Extract the (X, Y) coordinate from the center of the cell holding the provided text.  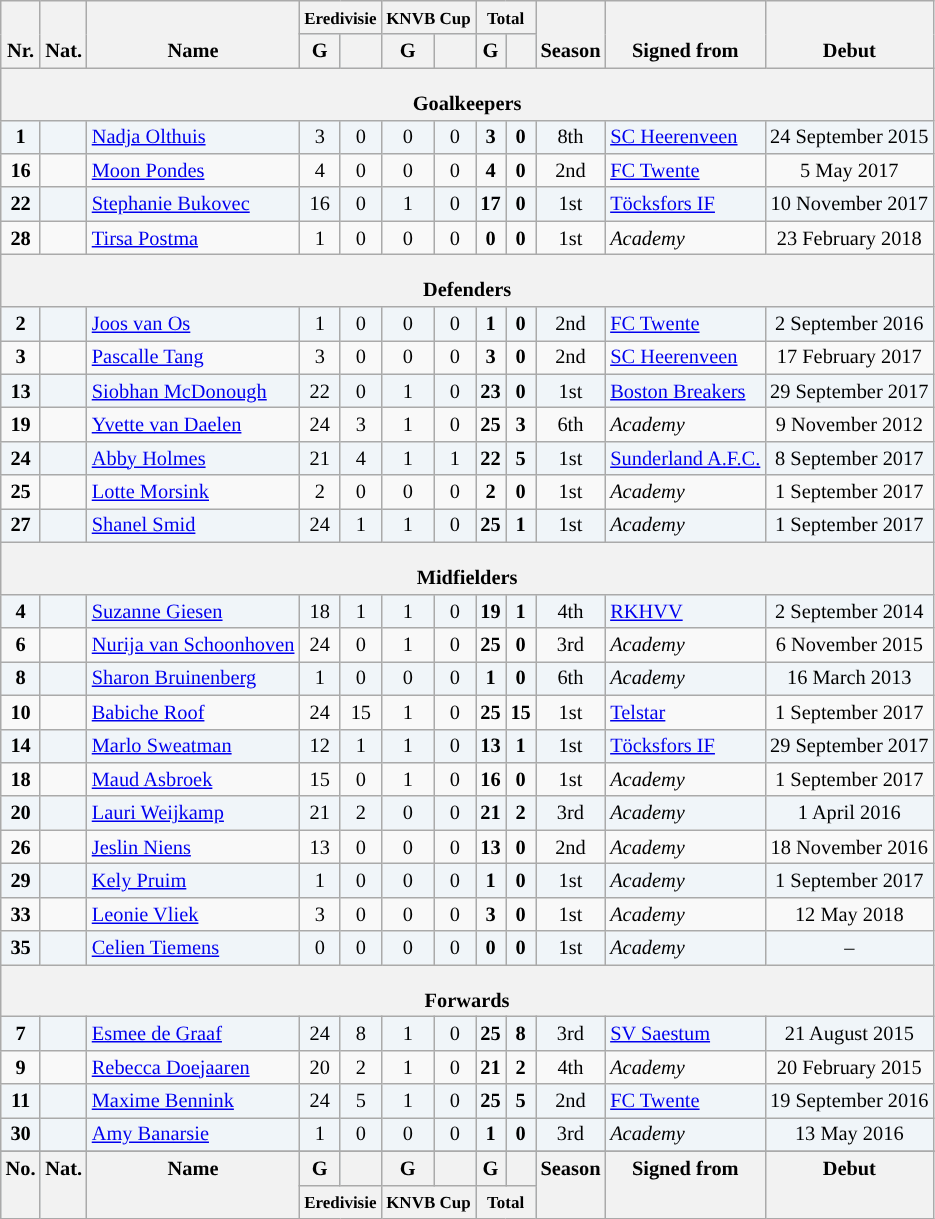
2 September 2014 (849, 611)
12 May 2018 (849, 914)
Jeslin Niens (193, 847)
6 (21, 645)
20 February 2015 (849, 1067)
Siobhan McDonough (193, 391)
Suzanne Giesen (193, 611)
Nr. (21, 34)
2 September 2016 (849, 323)
27 (21, 525)
1 April 2016 (849, 813)
Joos van Os (193, 323)
– (849, 948)
35 (21, 948)
5 May 2017 (849, 170)
7 (21, 1033)
21 August 2015 (849, 1033)
Pascalle Tang (193, 357)
28 (21, 238)
Abby Holmes (193, 458)
Leonie Vliek (193, 914)
13 May 2016 (849, 1134)
Forwards (468, 990)
Lauri Weijkamp (193, 813)
SV Saestum (685, 1033)
29 (21, 880)
8 September 2017 (849, 458)
17 (491, 204)
23 (491, 391)
Goalkeepers (468, 94)
Lotte Morsink (193, 492)
10 (21, 712)
Kely Pruim (193, 880)
11 (21, 1101)
Shanel Smid (193, 525)
Moon Pondes (193, 170)
6 November 2015 (849, 645)
26 (21, 847)
33 (21, 914)
Sharon Bruinenberg (193, 678)
12 (320, 746)
Amy Banarsie (193, 1134)
Telstar (685, 712)
Rebecca Doejaaren (193, 1067)
14 (21, 746)
Celien Tiemens (193, 948)
Babiche Roof (193, 712)
Maxime Bennink (193, 1101)
9 November 2012 (849, 424)
Tirsa Postma (193, 238)
Boston Breakers (685, 391)
30 (21, 1134)
19 September 2016 (849, 1101)
16 March 2013 (849, 678)
Yvette van Daelen (193, 424)
Midfielders (468, 568)
23 February 2018 (849, 238)
17 February 2017 (849, 357)
RKHVV (685, 611)
Marlo Sweatman (193, 746)
10 November 2017 (849, 204)
Defenders (468, 280)
Sunderland A.F.C. (685, 458)
No. (21, 1184)
18 November 2016 (849, 847)
9 (21, 1067)
Esmee de Graaf (193, 1033)
Nadja Olthuis (193, 137)
Nurija van Schoonhoven (193, 645)
24 September 2015 (849, 137)
8th (571, 137)
Maud Asbroek (193, 779)
Stephanie Bukovec (193, 204)
